Capture the cell that displays the provided text and extract its (X, Y) central coordinate. 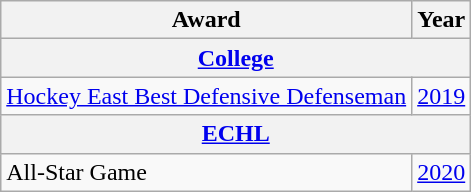
All-Star Game (206, 172)
College (236, 58)
Hockey East Best Defensive Defenseman (206, 96)
ECHL (236, 134)
Year (442, 20)
2020 (442, 172)
2019 (442, 96)
Award (206, 20)
